Locate the cell with the specified text and output its (x, y) center coordinate. 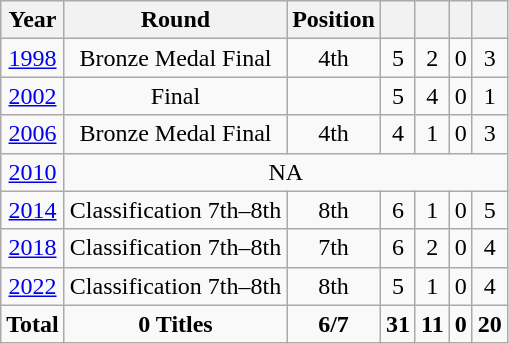
7th (334, 248)
Round (175, 20)
11 (432, 324)
2022 (33, 286)
NA (286, 172)
2014 (33, 210)
0 Titles (175, 324)
2018 (33, 248)
20 (490, 324)
2002 (33, 96)
Position (334, 20)
Year (33, 20)
2006 (33, 134)
2010 (33, 172)
Total (33, 324)
Final (175, 96)
1998 (33, 58)
31 (398, 324)
6/7 (334, 324)
